For the text-containing cell, return its midpoint in [x, y] coordinate format. 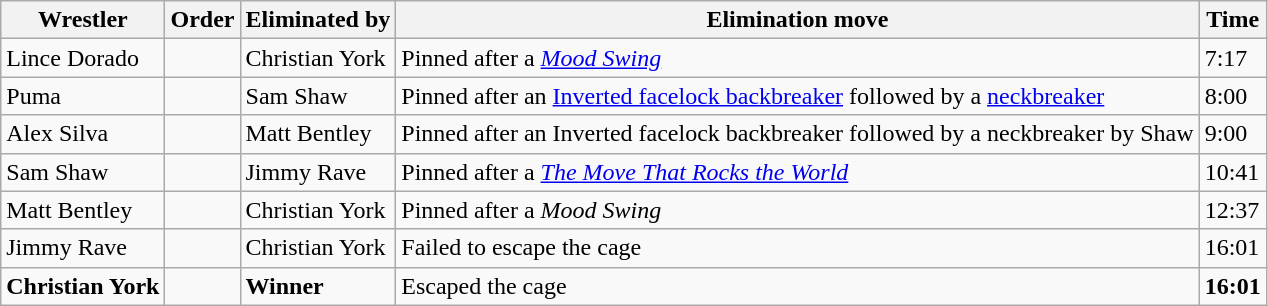
Pinned after an Inverted facelock backbreaker followed by a neckbreaker [798, 96]
Failed to escape the cage [798, 248]
Escaped the cage [798, 286]
Elimination move [798, 20]
12:37 [1232, 210]
Winner [318, 286]
Alex Silva [83, 134]
Pinned after a The Move That Rocks the World [798, 172]
Wrestler [83, 20]
Pinned after an Inverted facelock backbreaker followed by a neckbreaker by Shaw [798, 134]
Lince Dorado [83, 58]
Puma [83, 96]
Order [202, 20]
Time [1232, 20]
Eliminated by [318, 20]
9:00 [1232, 134]
7:17 [1232, 58]
8:00 [1232, 96]
10:41 [1232, 172]
